Return (X, Y) of the center of cell containing provided text 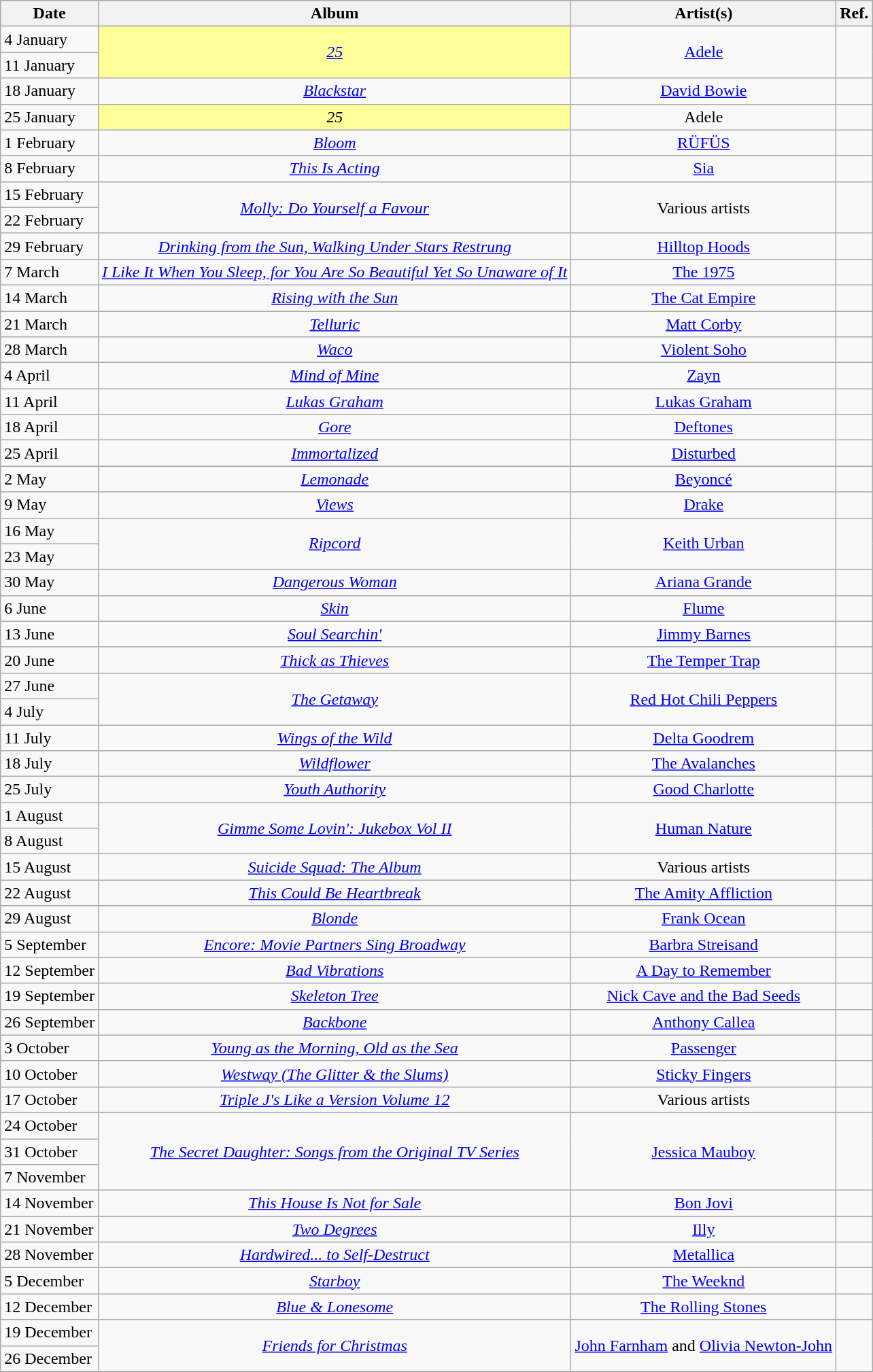
Suicide Squad: The Album (335, 867)
31 October (50, 1152)
1 February (50, 143)
Skeleton Tree (335, 996)
2 May (50, 479)
Deftones (704, 427)
Bon Jovi (704, 1203)
Westway (The Glitter & the Slums) (335, 1074)
4 July (50, 711)
Rising with the Sun (335, 298)
Gimme Some Lovin': Jukebox Vol II (335, 828)
Mind of Mine (335, 376)
David Bowie (704, 91)
18 July (50, 764)
Lemonade (335, 479)
Date (50, 14)
10 October (50, 1074)
Views (335, 505)
The Avalanches (704, 764)
11 January (50, 65)
Passenger (704, 1048)
This Could Be Heartbreak (335, 893)
30 May (50, 582)
Flume (704, 608)
Album (335, 14)
This House Is Not for Sale (335, 1203)
12 September (50, 970)
Zayn (704, 376)
29 February (50, 246)
18 April (50, 427)
29 August (50, 919)
The Weeknd (704, 1281)
The Temper Trap (704, 660)
Thick as Thieves (335, 660)
Friends for Christmas (335, 1345)
Young as the Morning, Old as the Sea (335, 1048)
Ripcord (335, 544)
Soul Searchin' (335, 634)
The Rolling Stones (704, 1307)
The 1975 (704, 272)
Keith Urban (704, 544)
The Amity Affliction (704, 893)
11 April (50, 402)
27 June (50, 686)
Metallica (704, 1255)
12 December (50, 1307)
Illy (704, 1229)
Matt Corby (704, 324)
28 November (50, 1255)
Wings of the Wild (335, 737)
Backbone (335, 1022)
9 May (50, 505)
Starboy (335, 1281)
15 August (50, 867)
Jessica Mauboy (704, 1151)
23 May (50, 557)
Sticky Fingers (704, 1074)
Drinking from the Sun, Walking Under Stars Restrung (335, 246)
22 August (50, 893)
Gore (335, 427)
Molly: Do Yourself a Favour (335, 207)
Frank Ocean (704, 919)
I Like It When You Sleep, for You Are So Beautiful Yet So Unaware of It (335, 272)
Barbra Streisand (704, 945)
Red Hot Chili Peppers (704, 699)
4 April (50, 376)
Beyoncé (704, 479)
4 January (50, 39)
Encore: Movie Partners Sing Broadway (335, 945)
21 November (50, 1229)
Waco (335, 350)
1 August (50, 815)
6 June (50, 608)
Telluric (335, 324)
Blackstar (335, 91)
7 March (50, 272)
Sia (704, 169)
14 November (50, 1203)
Human Nature (704, 828)
11 July (50, 737)
Dangerous Woman (335, 582)
19 September (50, 996)
Artist(s) (704, 14)
The Secret Daughter: Songs from the Original TV Series (335, 1151)
25 April (50, 453)
Violent Soho (704, 350)
Hilltop Hoods (704, 246)
22 February (50, 220)
15 February (50, 194)
Two Degrees (335, 1229)
Good Charlotte (704, 790)
5 September (50, 945)
17 October (50, 1100)
Wildflower (335, 764)
14 March (50, 298)
Drake (704, 505)
Skin (335, 608)
Delta Goodrem (704, 737)
28 March (50, 350)
3 October (50, 1048)
7 November (50, 1178)
16 May (50, 531)
25 January (50, 117)
Ref. (854, 14)
The Cat Empire (704, 298)
Blonde (335, 919)
26 December (50, 1358)
Nick Cave and the Bad Seeds (704, 996)
20 June (50, 660)
24 October (50, 1125)
Anthony Callea (704, 1022)
Jimmy Barnes (704, 634)
13 June (50, 634)
18 January (50, 91)
Disturbed (704, 453)
RÜFÜS (704, 143)
25 July (50, 790)
26 September (50, 1022)
Ariana Grande (704, 582)
21 March (50, 324)
Immortalized (335, 453)
A Day to Remember (704, 970)
8 August (50, 841)
Triple J's Like a Version Volume 12 (335, 1100)
5 December (50, 1281)
John Farnham and Olivia Newton-John (704, 1345)
Bad Vibrations (335, 970)
Blue & Lonesome (335, 1307)
This Is Acting (335, 169)
Youth Authority (335, 790)
The Getaway (335, 699)
8 February (50, 169)
19 December (50, 1333)
Bloom (335, 143)
Hardwired... to Self-Destruct (335, 1255)
